Provide the [x, y] coordinate of the cell's center where the given text is located.  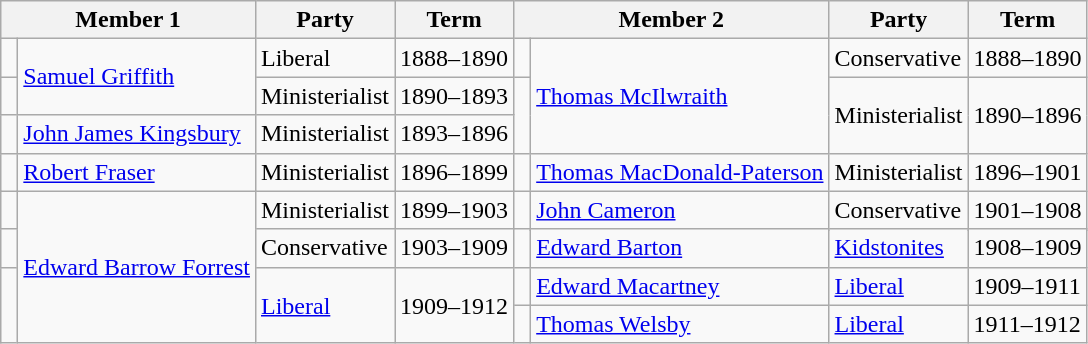
1903–1909 [454, 248]
John Cameron [680, 210]
John James Kingsbury [137, 134]
1901–1908 [1028, 210]
1909–1912 [454, 305]
Robert Fraser [137, 172]
1909–1911 [1028, 286]
1890–1893 [454, 96]
1911–1912 [1028, 324]
Member 1 [128, 20]
1896–1901 [1028, 172]
Member 2 [672, 20]
Thomas MacDonald-Paterson [680, 172]
Thomas McIlwraith [680, 96]
Edward Barrow Forrest [137, 267]
1896–1899 [454, 172]
Edward Macartney [680, 286]
Samuel Griffith [137, 77]
1899–1903 [454, 210]
Kidstonites [898, 248]
Edward Barton [680, 248]
Thomas Welsby [680, 324]
1908–1909 [1028, 248]
1893–1896 [454, 134]
1890–1896 [1028, 115]
